Find where the given text appears and provide that cell's center as [x, y] coordinate. 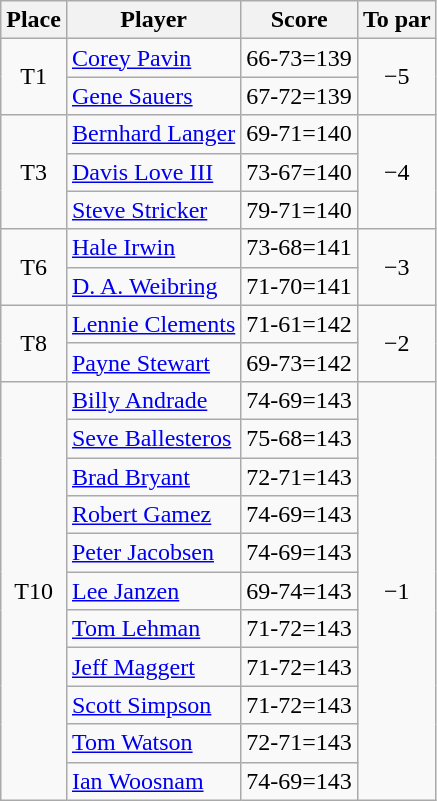
Payne Stewart [153, 362]
T1 [34, 77]
−5 [396, 77]
75-68=143 [300, 438]
73-68=141 [300, 248]
−2 [396, 343]
−3 [396, 267]
T10 [34, 590]
Bernhard Langer [153, 134]
Ian Woosnam [153, 781]
Gene Sauers [153, 96]
71-70=141 [300, 286]
Robert Gamez [153, 515]
Davis Love III [153, 172]
−4 [396, 172]
Billy Andrade [153, 400]
Player [153, 20]
Corey Pavin [153, 58]
69-71=140 [300, 134]
Tom Lehman [153, 629]
Jeff Maggert [153, 667]
T8 [34, 343]
Tom Watson [153, 743]
To par [396, 20]
Brad Bryant [153, 477]
79-71=140 [300, 210]
Scott Simpson [153, 705]
T3 [34, 172]
Lennie Clements [153, 324]
T6 [34, 267]
66-73=139 [300, 58]
Lee Janzen [153, 591]
−1 [396, 590]
69-73=142 [300, 362]
69-74=143 [300, 591]
D. A. Weibring [153, 286]
67-72=139 [300, 96]
Place [34, 20]
73-67=140 [300, 172]
Score [300, 20]
Hale Irwin [153, 248]
Seve Ballesteros [153, 438]
71-61=142 [300, 324]
Steve Stricker [153, 210]
Peter Jacobsen [153, 553]
